Locate the cell with the specified text and output its [X, Y] center coordinate. 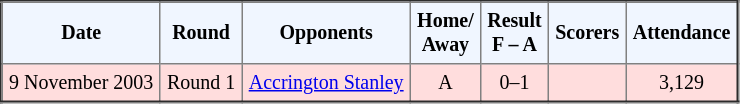
9 November 2003 [82, 83]
Attendance [682, 33]
Accrington Stanley [326, 83]
ResultF – A [515, 33]
Round 1 [201, 83]
Home/Away [445, 33]
3,129 [682, 83]
Date [82, 33]
A [445, 83]
Opponents [326, 33]
Round [201, 33]
Scorers [587, 33]
0–1 [515, 83]
